Identify which cell holds the provided text, then report its [X, Y] central coordinate. 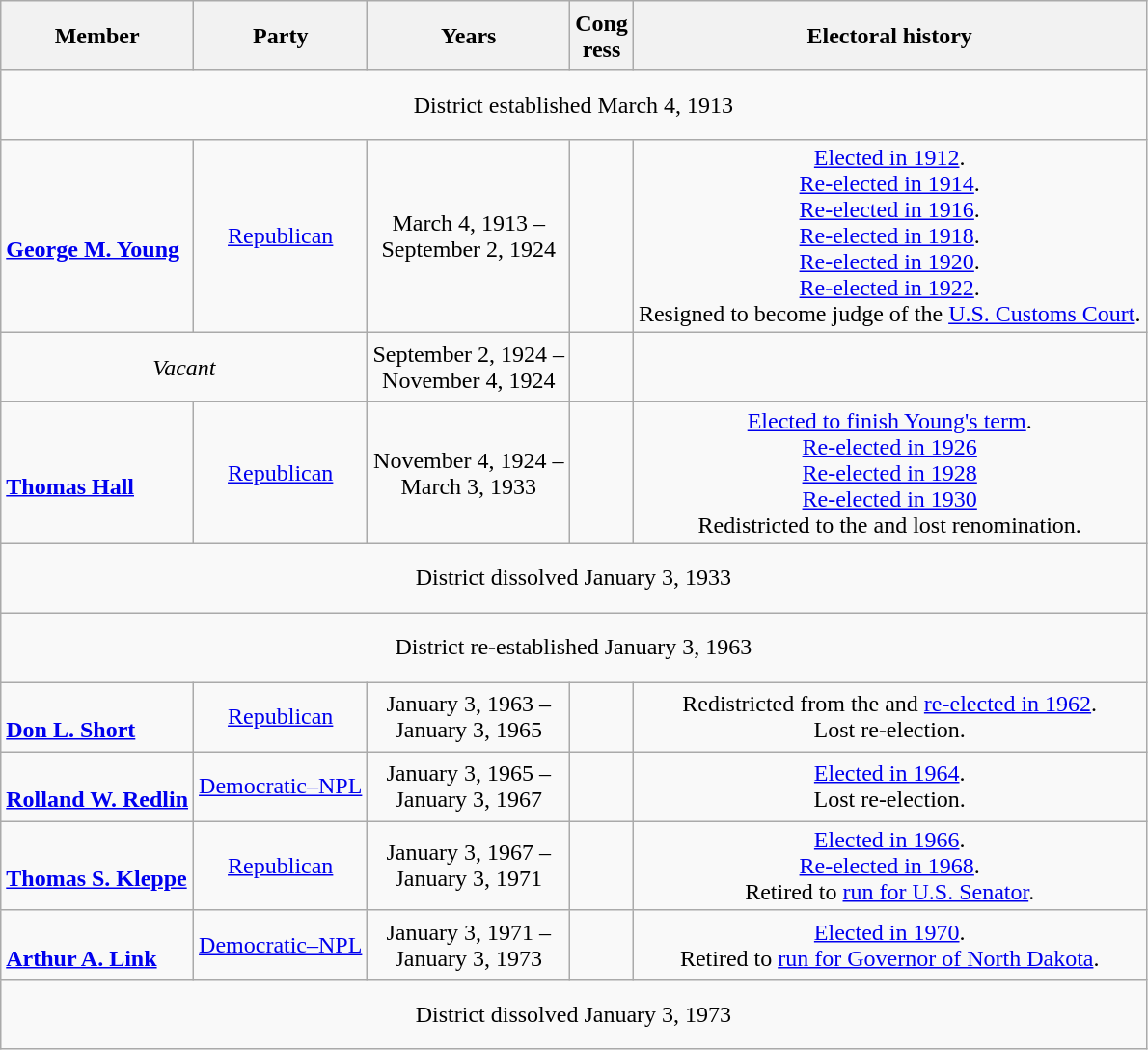
Years [469, 36]
Rolland W. Redlin [97, 787]
Elected in 1970.Retired to run for Governor of North Dakota. [889, 945]
January 3, 1967 –January 3, 1971 [469, 866]
Don L. Short [97, 717]
District dissolved January 3, 1933 [573, 578]
November 4, 1924 –March 3, 1933 [469, 473]
Electoral history [889, 36]
George M. Young [97, 236]
January 3, 1965 –January 3, 1967 [469, 787]
January 3, 1963 –January 3, 1965 [469, 717]
January 3, 1971 –January 3, 1973 [469, 945]
District dissolved January 3, 1973 [573, 1014]
September 2, 1924 –November 4, 1924 [469, 368]
Member [97, 36]
Redistricted from the and re-elected in 1962.Lost re-election. [889, 717]
District re-established January 3, 1963 [573, 648]
Thomas S. Kleppe [97, 866]
District established March 4, 1913 [573, 105]
March 4, 1913 –September 2, 1924 [469, 236]
Thomas Hall [97, 473]
Elected to finish Young's term.Re-elected in 1926Re-elected in 1928Re-elected in 1930Redistricted to the and lost renomination. [889, 473]
Party [281, 36]
Elected in 1966.Re-elected in 1968.Retired to run for U.S. Senator. [889, 866]
Elected in 1964.Lost re-election. [889, 787]
Congress [602, 36]
Arthur A. Link [97, 945]
Vacant [184, 368]
